Output the (x, y) coordinate of the center of the cell containing the given text.  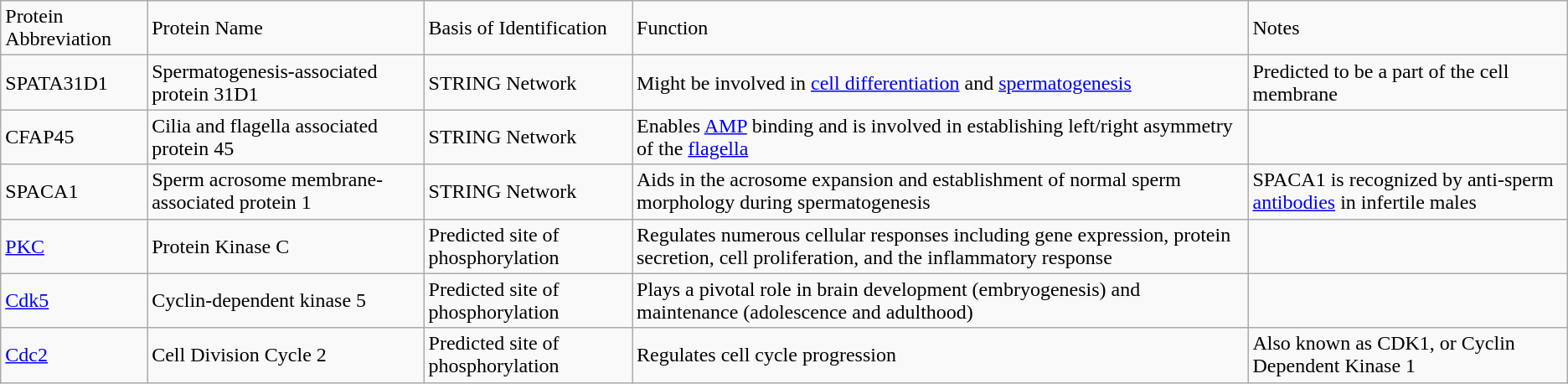
Protein Kinase C (286, 246)
Cyclin-dependent kinase 5 (286, 300)
Enables AMP binding and is involved in establishing left/right asymmetry of the flagella (940, 138)
Protein Abbreviation (74, 29)
Predicted to be a part of the cell membrane (1407, 82)
SPACA1 (74, 191)
Might be involved in cell differentiation and spermatogenesis (940, 82)
Sperm acrosome membrane-associated protein 1 (286, 191)
Spermatogenesis-associated protein 31D1 (286, 82)
Aids in the acrosome expansion and establishment of normal sperm morphology during spermatogenesis (940, 191)
PKC (74, 246)
Basis of Identification (528, 29)
Plays a pivotal role in brain development (embryogenesis) and maintenance (adolescence and adulthood) (940, 300)
SPATA31D1 (74, 82)
CFAP45 (74, 138)
Notes (1407, 29)
Cdk5 (74, 300)
Also known as CDK1, or Cyclin Dependent Kinase 1 (1407, 355)
Regulates cell cycle progression (940, 355)
Protein Name (286, 29)
SPACA1 is recognized by anti-sperm antibodies in infertile males (1407, 191)
Cell Division Cycle 2 (286, 355)
Regulates numerous cellular responses including gene expression, protein secretion, cell proliferation, and the inflammatory response (940, 246)
Function (940, 29)
Cilia and flagella associated protein 45 (286, 138)
Cdc2 (74, 355)
